Return the [X, Y] coordinate for the center point of the cell that contains the specified text.  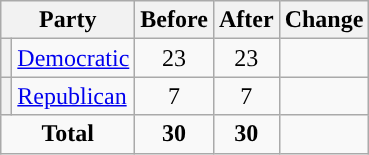
Change [324, 20]
Republican [74, 96]
Democratic [74, 58]
Party [68, 20]
Total [68, 134]
After [246, 20]
Before [174, 20]
